Locate the cell with the specified text and output its [x, y] center coordinate. 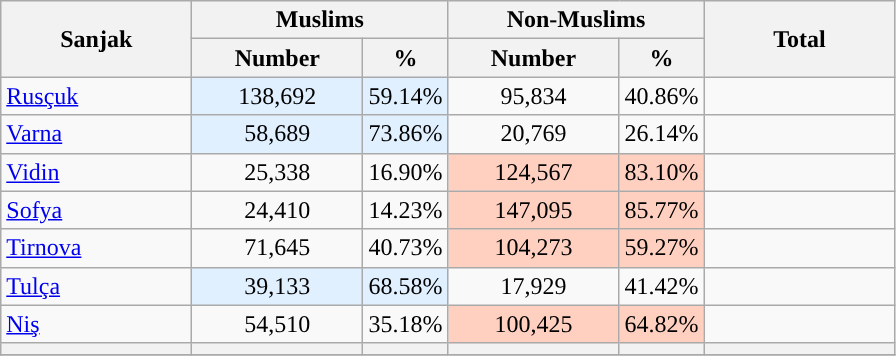
24,410 [278, 210]
Tulça [96, 286]
Muslims [320, 20]
16.90% [406, 172]
14.23% [406, 210]
59.27% [662, 248]
Sanjak [96, 39]
73.86% [406, 134]
Non-Muslims [576, 20]
25,338 [278, 172]
95,834 [534, 96]
138,692 [278, 96]
104,273 [534, 248]
100,425 [534, 324]
124,567 [534, 172]
39,133 [278, 286]
Niş [96, 324]
Total [800, 39]
40.73% [406, 248]
Tirnova [96, 248]
83.10% [662, 172]
58,689 [278, 134]
68.58% [406, 286]
40.86% [662, 96]
26.14% [662, 134]
85.77% [662, 210]
Varna [96, 134]
20,769 [534, 134]
41.42% [662, 286]
54,510 [278, 324]
64.82% [662, 324]
Vidin [96, 172]
Sofya [96, 210]
147,095 [534, 210]
Rusçuk [96, 96]
17,929 [534, 286]
35.18% [406, 324]
71,645 [278, 248]
59.14% [406, 96]
